Capture the cell that displays the provided text and extract its (x, y) central coordinate. 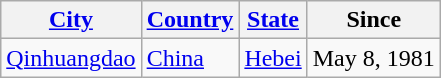
State (273, 20)
Qinhuangdao (71, 58)
Since (374, 20)
May 8, 1981 (374, 58)
China (190, 58)
Hebei (273, 58)
City (71, 20)
Country (190, 20)
